Identify which cell holds the provided text, then report its [X, Y] central coordinate. 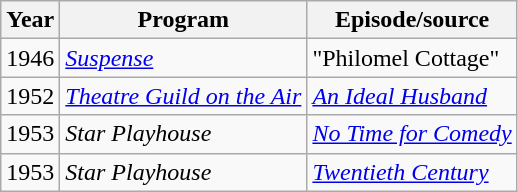
Program [184, 20]
1946 [30, 58]
1952 [30, 96]
Episode/source [412, 20]
"Philomel Cottage" [412, 58]
Suspense [184, 58]
Year [30, 20]
Twentieth Century [412, 172]
Theatre Guild on the Air [184, 96]
No Time for Comedy [412, 134]
An Ideal Husband [412, 96]
